Determine the (X, Y) coordinate at the center of the cell enclosing the given text.  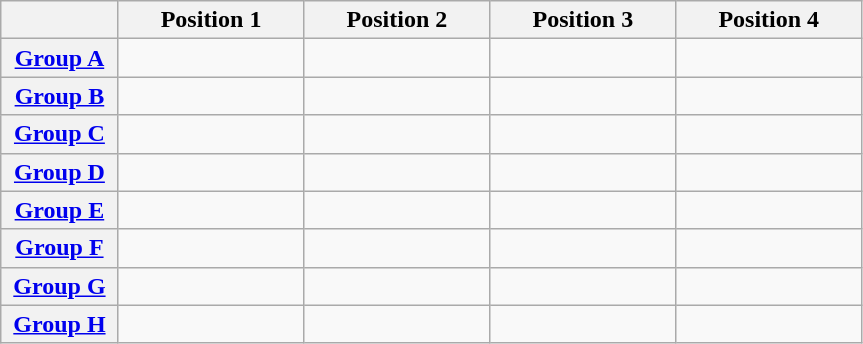
Position 4 (769, 20)
Position 2 (397, 20)
Position 3 (583, 20)
Group F (60, 248)
Group C (60, 134)
Group D (60, 172)
Group E (60, 210)
Group B (60, 96)
Group A (60, 58)
Group G (60, 286)
Group H (60, 324)
Position 1 (211, 20)
